Determine the (x, y) coordinate at the center of the cell enclosing the given text.  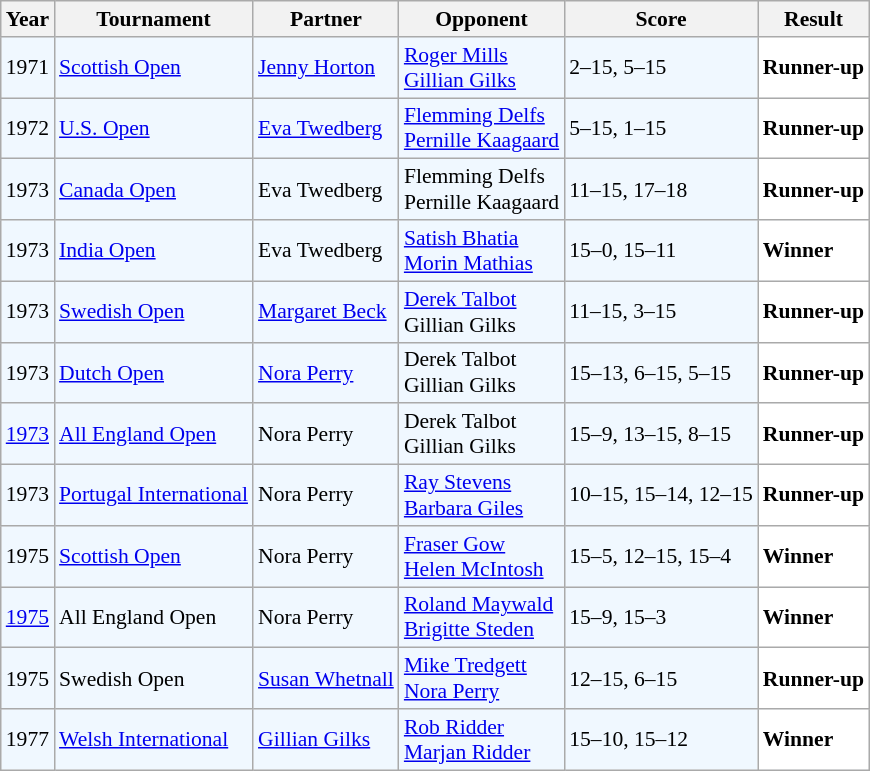
11–15, 17–18 (661, 190)
5–15, 1–15 (661, 128)
Susan Whetnall (326, 678)
Roland Maywald Brigitte Steden (482, 618)
1971 (28, 68)
Welsh International (154, 740)
15–13, 6–15, 5–15 (661, 372)
11–15, 3–15 (661, 312)
Year (28, 19)
U.S. Open (154, 128)
Rob Ridder Marjan Ridder (482, 740)
Roger Mills Gillian Gilks (482, 68)
10–15, 15–14, 12–15 (661, 496)
12–15, 6–15 (661, 678)
Mike Tredgett Nora Perry (482, 678)
Gillian Gilks (326, 740)
Portugal International (154, 496)
Dutch Open (154, 372)
Score (661, 19)
15–9, 15–3 (661, 618)
2–15, 5–15 (661, 68)
Jenny Horton (326, 68)
Result (814, 19)
15–9, 13–15, 8–15 (661, 434)
Canada Open (154, 190)
Fraser Gow Helen McIntosh (482, 556)
Partner (326, 19)
1972 (28, 128)
Satish Bhatia Morin Mathias (482, 250)
Margaret Beck (326, 312)
15–10, 15–12 (661, 740)
15–0, 15–11 (661, 250)
Tournament (154, 19)
Opponent (482, 19)
India Open (154, 250)
15–5, 12–15, 15–4 (661, 556)
1977 (28, 740)
Ray Stevens Barbara Giles (482, 496)
